Locate the cell with the specified text and output its [x, y] center coordinate. 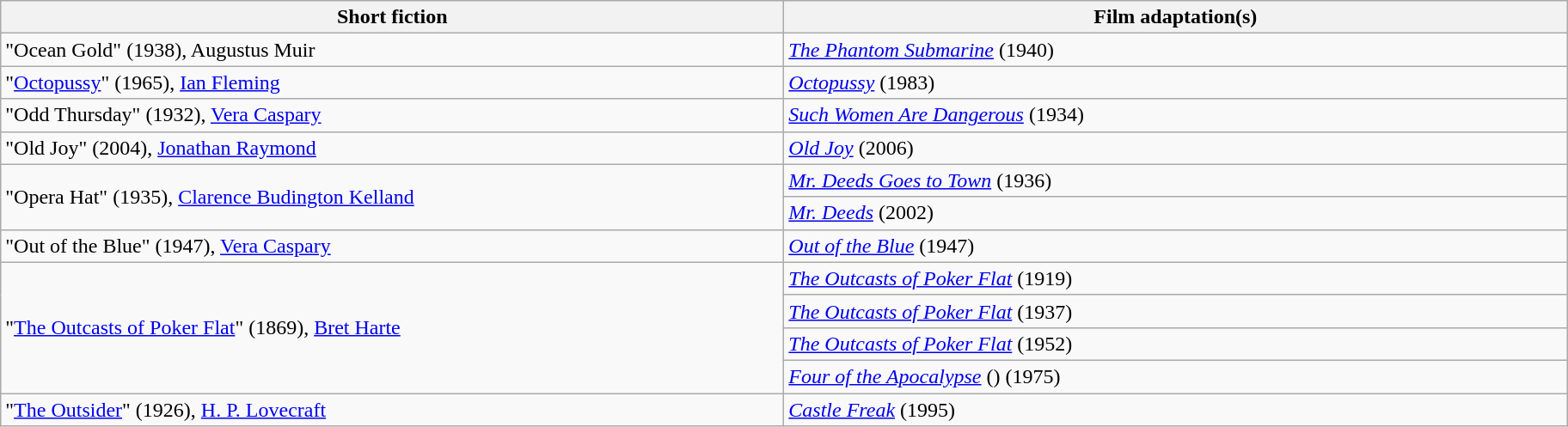
The Outcasts of Poker Flat (1937) [1176, 311]
"Octopussy" (1965), Ian Fleming [392, 82]
Castle Freak (1995) [1176, 410]
The Outcasts of Poker Flat (1952) [1176, 344]
"Ocean Gold" (1938), Augustus Muir [392, 50]
"The Outcasts of Poker Flat" (1869), Bret Harte [392, 327]
Octopussy (1983) [1176, 82]
The Outcasts of Poker Flat (1919) [1176, 278]
Such Women Are Dangerous (1934) [1176, 115]
"Odd Thursday" (1932), Vera Caspary [392, 115]
Mr. Deeds Goes to Town (1936) [1176, 180]
Short fiction [392, 17]
Old Joy (2006) [1176, 148]
"Old Joy" (2004), Jonathan Raymond [392, 148]
Four of the Apocalypse () (1975) [1176, 376]
"The Outsider" (1926), H. P. Lovecraft [392, 410]
"Opera Hat" (1935), Clarence Budington Kelland [392, 197]
Mr. Deeds (2002) [1176, 213]
Film adaptation(s) [1176, 17]
The Phantom Submarine (1940) [1176, 50]
"Out of the Blue" (1947), Vera Caspary [392, 246]
Out of the Blue (1947) [1176, 246]
